Output the (x, y) coordinate of the center of the cell containing the given text.  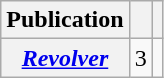
Publication (65, 20)
Revolver (65, 58)
3 (140, 58)
